For the text-containing cell, return its midpoint in (x, y) coordinate format. 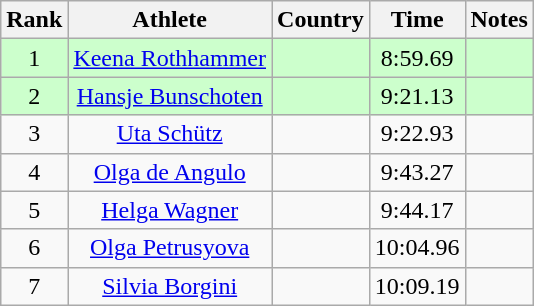
Hansje Bunschoten (170, 96)
Country (321, 20)
4 (34, 172)
3 (34, 134)
10:04.96 (417, 248)
9:21.13 (417, 96)
Olga Petrusyova (170, 248)
7 (34, 286)
Helga Wagner (170, 210)
Silvia Borgini (170, 286)
6 (34, 248)
Athlete (170, 20)
Time (417, 20)
10:09.19 (417, 286)
5 (34, 210)
1 (34, 58)
9:44.17 (417, 210)
Keena Rothhammer (170, 58)
9:43.27 (417, 172)
Uta Schütz (170, 134)
Rank (34, 20)
8:59.69 (417, 58)
Notes (499, 20)
9:22.93 (417, 134)
Olga de Angulo (170, 172)
2 (34, 96)
